Determine the (x, y) coordinate at the center of the cell enclosing the given text.  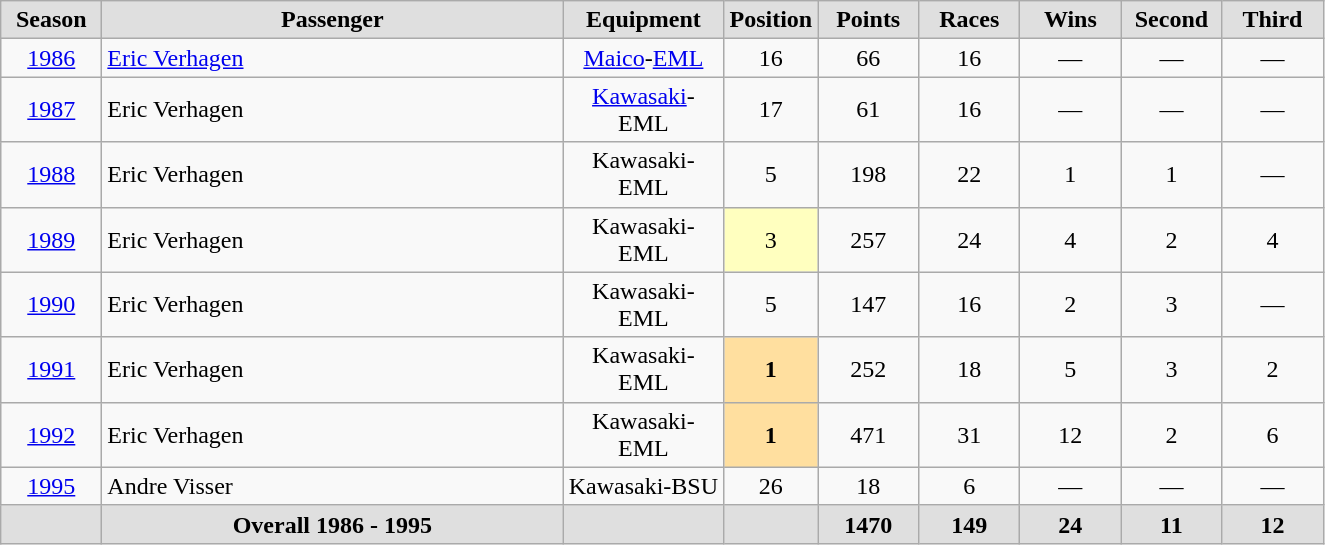
66 (868, 58)
257 (868, 240)
471 (868, 434)
Maico-EML (644, 58)
22 (970, 174)
61 (868, 110)
1992 (52, 434)
252 (868, 370)
Equipment (644, 20)
1987 (52, 110)
1995 (52, 486)
26 (771, 486)
Passenger (332, 20)
1986 (52, 58)
147 (868, 304)
Overall 1986 - 1995 (332, 524)
1988 (52, 174)
Races (970, 20)
1991 (52, 370)
11 (1172, 524)
Position (771, 20)
198 (868, 174)
Third (1272, 20)
149 (970, 524)
17 (771, 110)
1989 (52, 240)
Season (52, 20)
Points (868, 20)
Second (1172, 20)
Wins (1070, 20)
Kawasaki-BSU (644, 486)
31 (970, 434)
1470 (868, 524)
1990 (52, 304)
Andre Visser (332, 486)
